Determine the (x, y) coordinate at the center of the cell enclosing the given text.  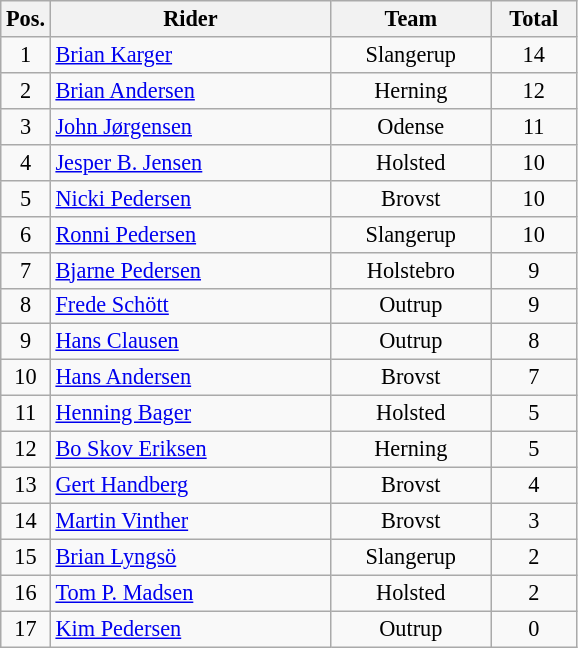
Hans Andersen (190, 378)
6 (26, 234)
Jesper B. Jensen (190, 162)
John Jørgensen (190, 126)
1 (26, 55)
Ronni Pedersen (190, 234)
17 (26, 629)
Holstebro (411, 270)
Henning Bager (190, 414)
Total (534, 19)
Rider (190, 19)
0 (534, 629)
Frede Schött (190, 306)
Brian Andersen (190, 90)
Martin Vinther (190, 521)
Pos. (26, 19)
Bjarne Pedersen (190, 270)
Nicki Pedersen (190, 198)
Odense (411, 126)
Kim Pedersen (190, 629)
Brian Karger (190, 55)
Bo Skov Eriksen (190, 450)
15 (26, 557)
13 (26, 485)
Hans Clausen (190, 342)
16 (26, 593)
Team (411, 19)
Gert Handberg (190, 485)
Brian Lyngsö (190, 557)
Tom P. Madsen (190, 593)
